From the cell containing the given text, extract its center point as [X, Y] coordinate. 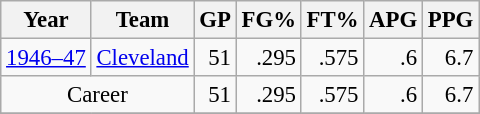
GP [215, 20]
APG [394, 20]
Year [46, 20]
1946–47 [46, 58]
FG% [268, 20]
Team [142, 20]
Cleveland [142, 58]
Career [98, 95]
FT% [332, 20]
PPG [450, 20]
